Find where the given text appears and provide that cell's center as [X, Y] coordinate. 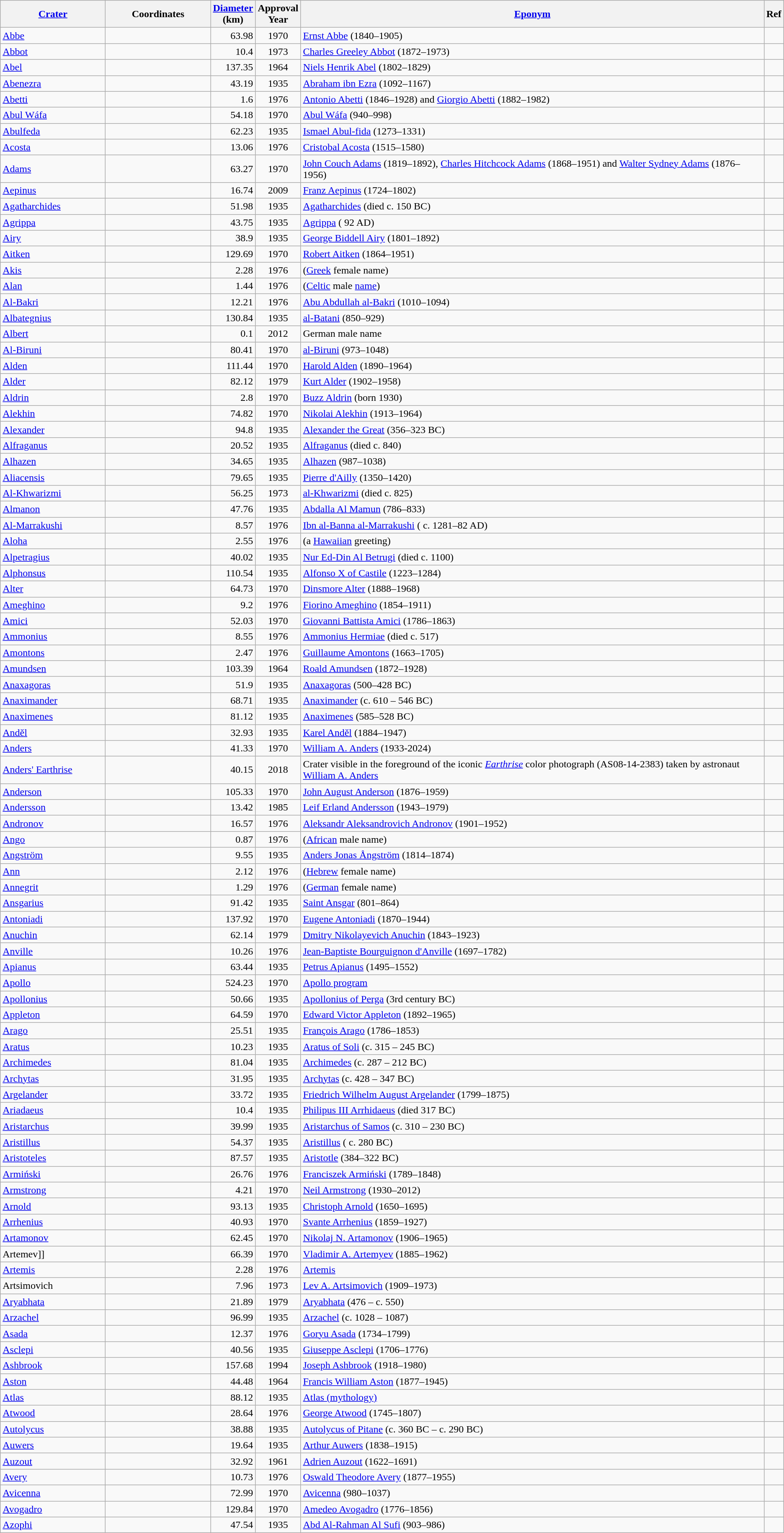
François Arago (1786–1853) [532, 1031]
Alhazen [53, 461]
524.23 [233, 983]
Arrhenius [53, 1222]
Alpetragius [53, 557]
2.12 [233, 871]
al-Batani (850–929) [532, 318]
47.76 [233, 509]
129.69 [233, 254]
93.13 [233, 1206]
Ismael Abul-fida (1273–1331) [532, 131]
Alekhin [53, 413]
2.8 [233, 397]
52.03 [233, 621]
Anděl [53, 733]
Archimedes (c. 287 – 212 BC) [532, 1063]
21.89 [233, 1302]
40.02 [233, 557]
Anders' Earthrise [53, 770]
Ashbrook [53, 1365]
26.76 [233, 1174]
Francis William Aston (1877–1945) [532, 1381]
Almanon [53, 509]
88.12 [233, 1397]
Crater visible in the foreground of the iconic Earthrise color photograph (AS08-14-2383) taken by astronaut William A. Anders [532, 770]
Appleton [53, 1015]
Autolycus of Pitane (c. 360 BC – c. 290 BC) [532, 1429]
Auwers [53, 1445]
38.9 [233, 238]
Avicenna [53, 1493]
91.42 [233, 903]
Ammonius Hermiae (died c. 517) [532, 637]
Ansgarius [53, 903]
40.15 [233, 770]
0.87 [233, 839]
Al-Khwarizmi [53, 493]
68.71 [233, 700]
40.56 [233, 1350]
Anaximander (c. 610 – 546 BC) [532, 700]
Anders Jonas Ångström (1814–1874) [532, 855]
96.99 [233, 1318]
George Biddell Airy (1801–1892) [532, 238]
Alder [53, 382]
Petrus Apianus (1495–1552) [532, 967]
111.44 [233, 366]
66.39 [233, 1254]
Annegrit [53, 887]
Antoniadi [53, 919]
Aleksandr Aleksandrovich Andronov (1901–1952) [532, 823]
Apollo program [532, 983]
Eugene Antoniadi (1870–1944) [532, 919]
Al-Biruni [53, 350]
German male name [532, 334]
Archytas (c. 428 – 347 BC) [532, 1079]
54.18 [233, 115]
Ibn al-Banna al-Marrakushi ( c. 1281–82 AD) [532, 525]
Guillaume Amontons (1663–1705) [532, 653]
Albert [53, 334]
Svante Arrhenius (1859–1927) [532, 1222]
Anderson [53, 792]
Amundsen [53, 668]
12.37 [233, 1334]
Giuseppe Asclepi (1706–1776) [532, 1350]
Artemev]] [53, 1254]
Alter [53, 589]
Aratus of Soli (c. 315 – 245 BC) [532, 1047]
Franz Aepinus (1724–1802) [532, 190]
Aristarchus of Samos (c. 310 – 230 BC) [532, 1126]
Neil Armstrong (1930–2012) [532, 1190]
Amedeo Avogadro (1776–1856) [532, 1509]
Aristoteles [53, 1158]
Adrien Auzout (1622–1691) [532, 1461]
25.51 [233, 1031]
Robert Aitken (1864–1951) [532, 254]
2009 [278, 190]
110.54 [233, 573]
Oswald Theodore Avery (1877–1955) [532, 1477]
Dmitry Nikolayevich Anuchin (1843–1923) [532, 935]
Giovanni Battista Amici (1786–1863) [532, 621]
Anaximenes [53, 716]
64.73 [233, 589]
Aitken [53, 254]
Abraham ibn Ezra (1092–1167) [532, 83]
Abul Wáfa (940–998) [532, 115]
Amontons [53, 653]
Ariadaeus [53, 1110]
Harold Alden (1890–1964) [532, 366]
137.92 [233, 919]
Abu Abdullah al-Bakri (1010–1094) [532, 302]
Joseph Ashbrook (1918–1980) [532, 1365]
Vladimir A. Artemyev (1885–1962) [532, 1254]
Abetti [53, 99]
Armstrong [53, 1190]
Karel Anděl (1884–1947) [532, 733]
Azophi [53, 1525]
13.42 [233, 808]
Alexander the Great (356–323 BC) [532, 429]
John Couch Adams (1819–1892), Charles Hitchcock Adams (1868–1951) and Walter Sydney Adams (1876–1956) [532, 168]
Aldrin [53, 397]
Avicenna (980–1037) [532, 1493]
Albategnius [53, 318]
Philipus III Arrhidaeus (died 317 BC) [532, 1110]
(a Hawaiian greeting) [532, 541]
Aryabhata (476 – c. 550) [532, 1302]
28.64 [233, 1413]
Diameter(km) [233, 14]
Angström [53, 855]
157.68 [233, 1365]
Abbot [53, 52]
Anuchin [53, 935]
Nur Ed-Din Al Betrugi (died c. 1100) [532, 557]
Argelander [53, 1094]
2.55 [233, 541]
(African male name) [532, 839]
John August Anderson (1876–1959) [532, 792]
Adams [53, 168]
Alfraganus [53, 445]
Aston [53, 1381]
Aristotle (384–322 BC) [532, 1158]
1.6 [233, 99]
Apollonius [53, 999]
Anders [53, 748]
19.64 [233, 1445]
13.06 [233, 147]
Avery [53, 1477]
8.57 [233, 525]
Nikolaj N. Artamonov (1906–1965) [532, 1238]
63.98 [233, 36]
Alan [53, 286]
63.27 [233, 168]
Abenezra [53, 83]
Goryu Asada (1734–1799) [532, 1334]
33.72 [233, 1094]
Agrippa ( 92 AD) [532, 222]
Saint Ansgar (801–864) [532, 903]
Anville [53, 951]
Atlas [53, 1397]
47.54 [233, 1525]
Niels Henrik Abel (1802–1829) [532, 67]
Pierre d'Ailly (1350–1420) [532, 477]
Aepinus [53, 190]
32.93 [233, 733]
4.21 [233, 1190]
Friedrich Wilhelm August Argelander (1799–1875) [532, 1094]
Buzz Aldrin (born 1930) [532, 397]
Edward Victor Appleton (1892–1965) [532, 1015]
16.57 [233, 823]
Kurt Alder (1902–1958) [532, 382]
10.26 [233, 951]
2012 [278, 334]
87.57 [233, 1158]
Asclepi [53, 1350]
Arago [53, 1031]
Akis [53, 270]
Asada [53, 1334]
Avogadro [53, 1509]
Fiorino Ameghino (1854–1911) [532, 605]
81.04 [233, 1063]
Atwood [53, 1413]
2.47 [233, 653]
137.35 [233, 67]
Antonio Abetti (1846–1928) and Giorgio Abetti (1882–1982) [532, 99]
43.75 [233, 222]
Artamonov [53, 1238]
43.19 [233, 83]
Apianus [53, 967]
Aryabhata [53, 1302]
94.8 [233, 429]
al-Khwarizmi (died c. 825) [532, 493]
Ango [53, 839]
Arthur Auwers (1838–1915) [532, 1445]
Auzout [53, 1461]
1.44 [233, 286]
Coordinates [158, 14]
(Celtic male name) [532, 286]
Arnold [53, 1206]
Arzachel [53, 1318]
Abdalla Al Mamun (786–833) [532, 509]
9.2 [233, 605]
41.33 [233, 748]
Artsimovich [53, 1286]
ApprovalYear [278, 14]
Autolycus [53, 1429]
Airy [53, 238]
Atlas (mythology) [532, 1397]
38.88 [233, 1429]
Franciszek Armiński (1789–1848) [532, 1174]
79.65 [233, 477]
Dinsmore Alter (1888–1968) [532, 589]
Alexander [53, 429]
Agrippa [53, 222]
1961 [278, 1461]
Aliacensis [53, 477]
72.99 [233, 1493]
Christoph Arnold (1650–1695) [532, 1206]
Anaxagoras [53, 684]
130.84 [233, 318]
Amici [53, 621]
16.74 [233, 190]
Abd Al-Rahman Al Sufi (903–986) [532, 1525]
Armiński [53, 1174]
62.23 [233, 131]
39.99 [233, 1126]
Leif Erland Andersson (1943–1979) [532, 808]
63.44 [233, 967]
103.39 [233, 668]
9.55 [233, 855]
105.33 [233, 792]
80.41 [233, 350]
Aristillus [53, 1142]
Arzachel (c. 1028 – 1087) [532, 1318]
Nikolai Alekhin (1913–1964) [532, 413]
Andronov [53, 823]
Alfonso X of Castile (1223–1284) [532, 573]
31.95 [233, 1079]
Apollo [53, 983]
Abbe [53, 36]
64.59 [233, 1015]
10.73 [233, 1477]
Charles Greeley Abbot (1872–1973) [532, 52]
81.12 [233, 716]
Apollonius of Perga (3rd century BC) [532, 999]
Archimedes [53, 1063]
51.9 [233, 684]
Ernst Abbe (1840–1905) [532, 36]
129.84 [233, 1509]
Cristobal Acosta (1515–1580) [532, 147]
Anaxagoras (500–428 BC) [532, 684]
82.12 [233, 382]
Aratus [53, 1047]
1994 [278, 1365]
Anaximander [53, 700]
62.14 [233, 935]
74.82 [233, 413]
al-Biruni (973–1048) [532, 350]
Alfraganus (died c. 840) [532, 445]
Alphonsus [53, 573]
Crater [53, 14]
40.93 [233, 1222]
1985 [278, 808]
1.29 [233, 887]
10.23 [233, 1047]
12.21 [233, 302]
0.1 [233, 334]
Roald Amundsen (1872–1928) [532, 668]
2018 [278, 770]
56.25 [233, 493]
Al-Bakri [53, 302]
Agatharchides [53, 206]
62.45 [233, 1238]
Aloha [53, 541]
Eponym [532, 14]
(German female name) [532, 887]
Ammonius [53, 637]
George Atwood (1745–1807) [532, 1413]
Ameghino [53, 605]
32.92 [233, 1461]
Andersson [53, 808]
William A. Anders (1933-2024) [532, 748]
Al-Marrakushi [53, 525]
(Hebrew female name) [532, 871]
Lev A. Artsimovich (1909–1973) [532, 1286]
Ref [774, 14]
50.66 [233, 999]
Abulfeda [53, 131]
8.55 [233, 637]
20.52 [233, 445]
54.37 [233, 1142]
Acosta [53, 147]
Alden [53, 366]
Agatharchides (died c. 150 BC) [532, 206]
44.48 [233, 1381]
Jean-Baptiste Bourguignon d'Anville (1697–1782) [532, 951]
51.98 [233, 206]
Anaximenes (585–528 BC) [532, 716]
Alhazen (987–1038) [532, 461]
7.96 [233, 1286]
34.65 [233, 461]
Ann [53, 871]
Abel [53, 67]
Archytas [53, 1079]
Abul Wáfa [53, 115]
(Greek female name) [532, 270]
Aristillus ( c. 280 BC) [532, 1142]
Aristarchus [53, 1126]
